Scan for the cell matching the given text and deliver its [x, y] coordinate at center. 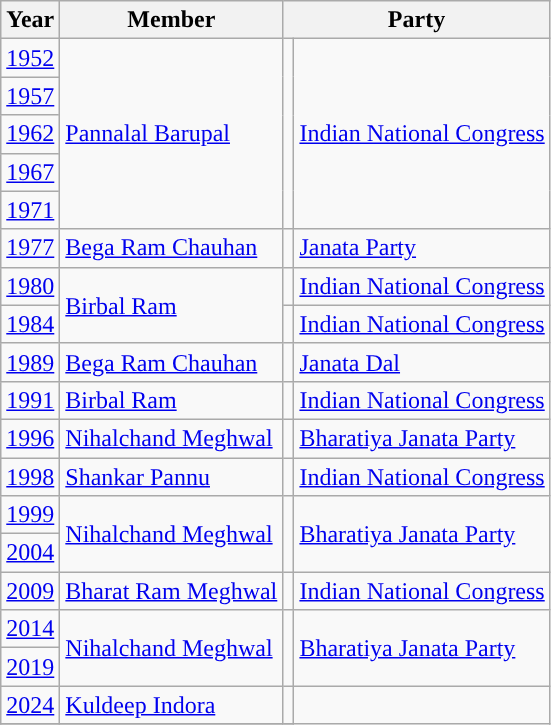
Pannalal Barupal [172, 134]
1962 [30, 134]
1989 [30, 362]
Party [416, 20]
Shankar Pannu [172, 477]
1971 [30, 210]
2019 [30, 667]
Member [172, 20]
Janata Dal [422, 362]
1996 [30, 438]
Bharat Ram Meghwal [172, 591]
1980 [30, 286]
2004 [30, 553]
1999 [30, 515]
1991 [30, 400]
Janata Party [422, 248]
Year [30, 20]
1957 [30, 96]
1998 [30, 477]
2024 [30, 705]
Kuldeep Indora [172, 705]
1984 [30, 324]
2009 [30, 591]
1977 [30, 248]
1952 [30, 58]
2014 [30, 629]
1967 [30, 172]
